From the cell containing the given text, extract its center point as [x, y] coordinate. 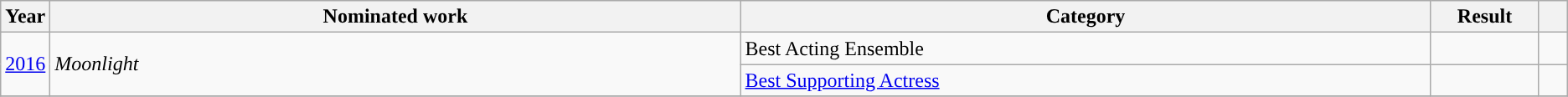
Result [1484, 17]
2016 [25, 64]
Moonlight [395, 64]
Nominated work [395, 17]
Best Acting Ensemble [1086, 48]
Best Supporting Actress [1086, 80]
Category [1086, 17]
Year [25, 17]
